Pinpoint the cell where the given text exists, returning its (X, Y) midpoint coordinate. 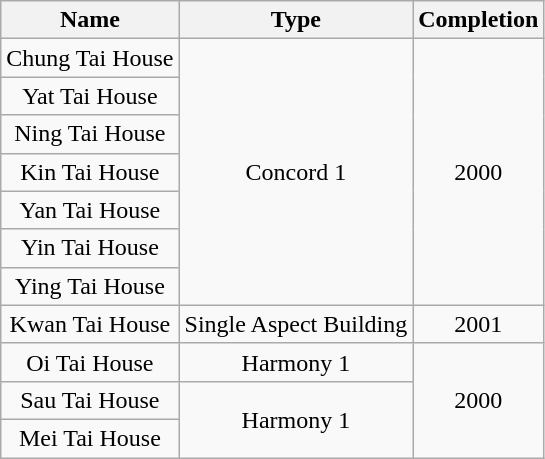
Ying Tai House (90, 286)
Sau Tai House (90, 400)
Mei Tai House (90, 438)
Ning Tai House (90, 134)
Oi Tai House (90, 362)
Yan Tai House (90, 210)
Kwan Tai House (90, 324)
Name (90, 20)
Yin Tai House (90, 248)
Completion (478, 20)
Kin Tai House (90, 172)
Concord 1 (296, 172)
Chung Tai House (90, 58)
Yat Tai House (90, 96)
2001 (478, 324)
Single Aspect Building (296, 324)
Type (296, 20)
